Locate the cell with the specified text and output its [x, y] center coordinate. 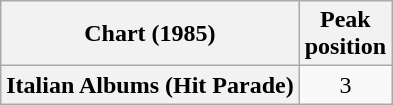
Italian Albums (Hit Parade) [150, 85]
Peakposition [345, 34]
Chart (1985) [150, 34]
3 [345, 85]
